Return the [x, y] coordinate for the center point of the cell that contains the specified text.  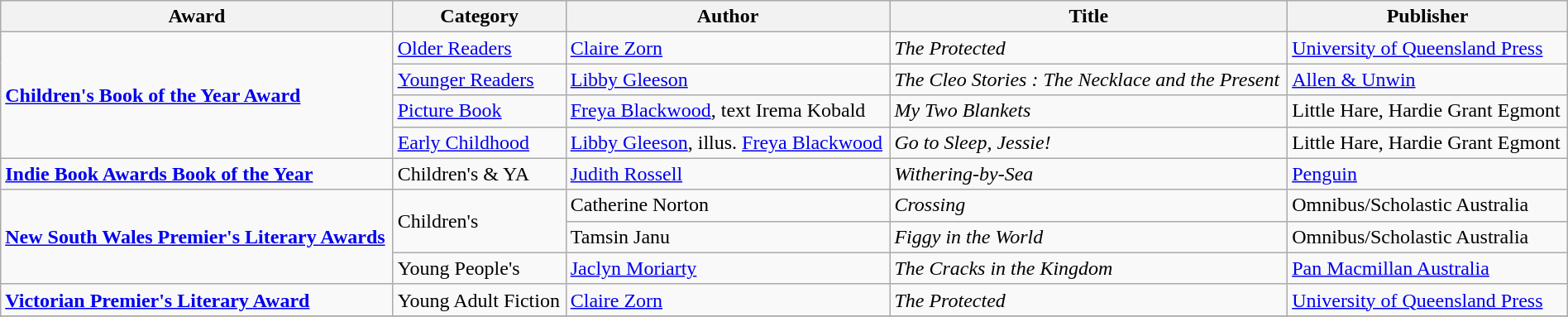
Go to Sleep, Jessie! [1088, 142]
Early Childhood [480, 142]
The Cracks in the Kingdom [1088, 268]
Pan Macmillan Australia [1427, 268]
Title [1088, 17]
Libby Gleeson [728, 79]
Freya Blackwood, text Irema Kobald [728, 111]
Picture Book [480, 111]
Older Readers [480, 48]
Penguin [1427, 174]
Children's & YA [480, 174]
Withering-by-Sea [1088, 174]
Young Adult Fiction [480, 300]
Jaclyn Moriarty [728, 268]
Judith Rossell [728, 174]
Catherine Norton [728, 205]
Libby Gleeson, illus. Freya Blackwood [728, 142]
Author [728, 17]
New South Wales Premier's Literary Awards [197, 237]
Children's [480, 221]
Award [197, 17]
Figgy in the World [1088, 237]
My Two Blankets [1088, 111]
Tamsin Janu [728, 237]
Indie Book Awards Book of the Year [197, 174]
Allen & Unwin [1427, 79]
Younger Readers [480, 79]
Crossing [1088, 205]
Victorian Premier's Literary Award [197, 300]
Children's Book of the Year Award [197, 95]
The Cleo Stories : The Necklace and the Present [1088, 79]
Category [480, 17]
Young People's [480, 268]
Publisher [1427, 17]
